Locate the cell with the specified text and output its (X, Y) center coordinate. 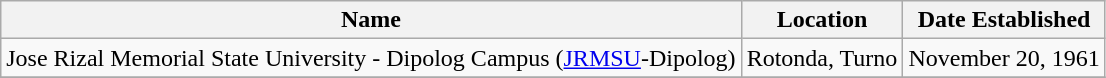
November 20, 1961 (1004, 58)
Rotonda, Turno (822, 58)
Jose Rizal Memorial State University - Dipolog Campus (JRMSU-Dipolog) (371, 58)
Date Established (1004, 20)
Name (371, 20)
Location (822, 20)
